Provide the (x, y) coordinate of the cell's center where the given text is located.  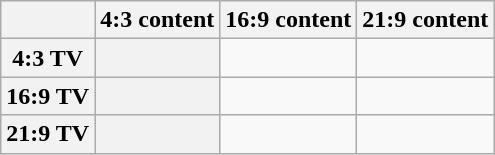
16:9 content (288, 20)
4:3 content (158, 20)
21:9 content (426, 20)
4:3 TV (48, 58)
21:9 TV (48, 134)
16:9 TV (48, 96)
